Return the (x, y) coordinate for the center point of the cell that contains the specified text.  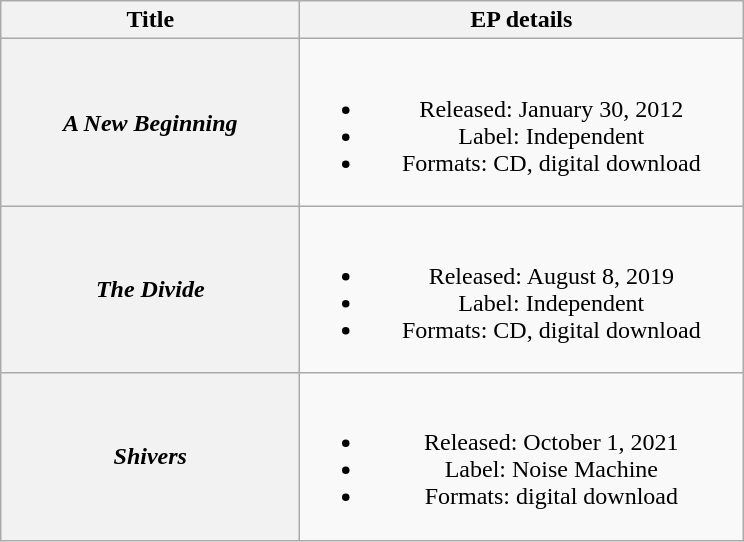
Released: October 1, 2021Label: Noise MachineFormats: digital download (522, 456)
EP details (522, 20)
Title (150, 20)
The Divide (150, 290)
Shivers (150, 456)
A New Beginning (150, 122)
Released: January 30, 2012Label: IndependentFormats: CD, digital download (522, 122)
Released: August 8, 2019Label: IndependentFormats: CD, digital download (522, 290)
